Extract the (X, Y) coordinate from the center of the cell holding the provided text.  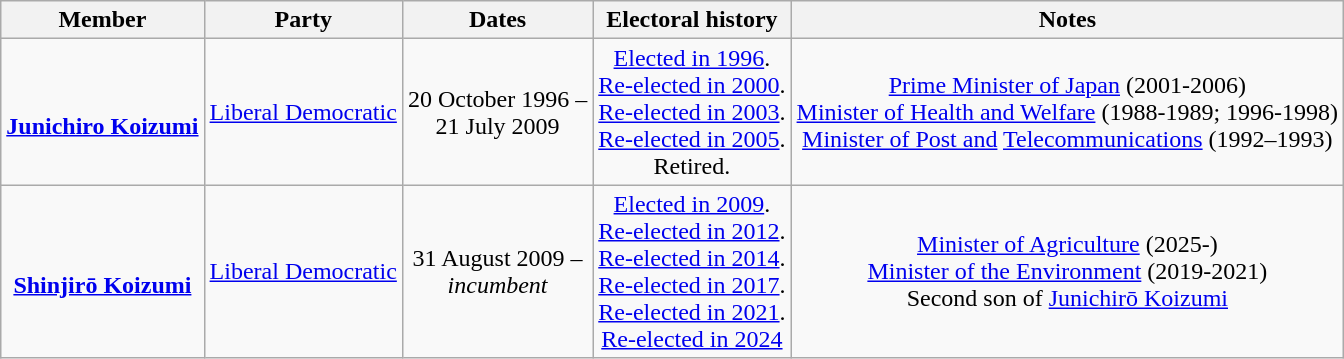
Prime Minister of Japan (2001-2006)Minister of Health and Welfare (1988-1989; 1996-1998)Minister of Post and Telecommunications (1992–1993) (1068, 112)
31 August 2009 –incumbent (497, 272)
Shinjirō Koizumi (102, 272)
Junichiro Koizumi (102, 112)
Party (303, 20)
20 October 1996 –21 July 2009 (497, 112)
Electoral history (692, 20)
Dates (497, 20)
Elected in 2009.Re-elected in 2012.Re-elected in 2014.Re-elected in 2017.Re-elected in 2021.Re-elected in 2024 (692, 272)
Elected in 1996.Re-elected in 2000.Re-elected in 2003.Re-elected in 2005.Retired. (692, 112)
Minister of Agriculture (2025-)Minister of the Environment (2019-2021)Second son of Junichirō Koizumi (1068, 272)
Notes (1068, 20)
Member (102, 20)
